Determine the [x, y] coordinate at the center of the cell enclosing the given text.  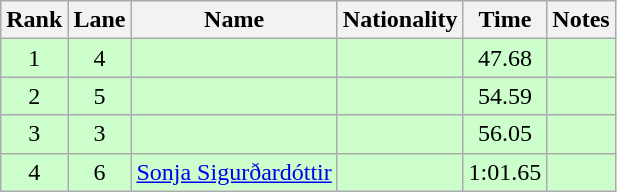
Rank [34, 20]
6 [100, 172]
Lane [100, 20]
1:01.65 [505, 172]
5 [100, 96]
2 [34, 96]
Sonja Sigurðardóttir [234, 172]
Nationality [400, 20]
47.68 [505, 58]
Notes [581, 20]
54.59 [505, 96]
1 [34, 58]
Time [505, 20]
56.05 [505, 134]
Name [234, 20]
